Identify which cell holds the provided text, then report its (X, Y) central coordinate. 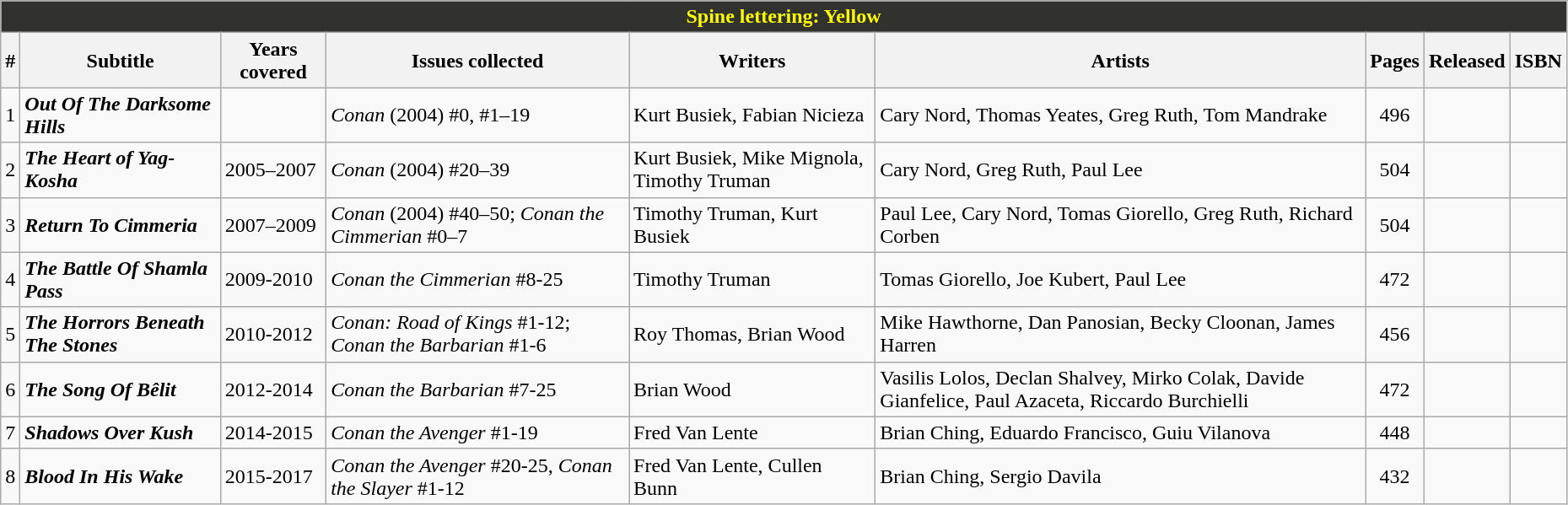
Tomas Giorello, Joe Kubert, Paul Lee (1120, 280)
Artists (1120, 61)
Brian Ching, Eduardo Francisco, Guiu Vilanova (1120, 432)
ISBN (1538, 61)
7 (10, 432)
Fred Van Lente (752, 432)
2012-2014 (273, 389)
2005–2007 (273, 170)
8 (10, 475)
Brian Wood (752, 389)
Kurt Busiek, Mike Mignola, Timothy Truman (752, 170)
Conan the Cimmerian #8-25 (477, 280)
Return To Cimmeria (120, 224)
2 (10, 170)
6 (10, 389)
Writers (752, 61)
Conan: Road of Kings #1-12; Conan the Barbarian #1-6 (477, 334)
Mike Hawthorne, Dan Panosian, Becky Cloonan, James Harren (1120, 334)
2010-2012 (273, 334)
Brian Ching, Sergio Davila (1120, 475)
The Horrors Beneath The Stones (120, 334)
Blood In His Wake (120, 475)
The Battle Of Shamla Pass (120, 280)
Conan the Barbarian #7-25 (477, 389)
Issues collected (477, 61)
Conan the Avenger #1-19 (477, 432)
Conan (2004) #40–50; Conan the Cimmerian #0–7 (477, 224)
Vasilis Lolos, Declan Shalvey, Mirko Colak, Davide Gianfelice, Paul Azaceta, Riccardo Burchielli (1120, 389)
2007–2009 (273, 224)
Pages (1395, 61)
Years covered (273, 61)
456 (1395, 334)
2009-2010 (273, 280)
Timothy Truman (752, 280)
5 (10, 334)
Conan (2004) #20–39 (477, 170)
448 (1395, 432)
4 (10, 280)
3 (10, 224)
Released (1467, 61)
Conan the Avenger #20-25, Conan the Slayer #1-12 (477, 475)
Kurt Busiek, Fabian Nicieza (752, 115)
# (10, 61)
1 (10, 115)
The Heart of Yag-Kosha (120, 170)
496 (1395, 115)
Cary Nord, Greg Ruth, Paul Lee (1120, 170)
432 (1395, 475)
Fred Van Lente, Cullen Bunn (752, 475)
Spine lettering: Yellow (784, 17)
2014-2015 (273, 432)
Timothy Truman, Kurt Busiek (752, 224)
Cary Nord, Thomas Yeates, Greg Ruth, Tom Mandrake (1120, 115)
The Song Of Bêlit (120, 389)
Conan (2004) #0, #1–19 (477, 115)
2015-2017 (273, 475)
Shadows Over Kush (120, 432)
Subtitle (120, 61)
Out Of The Darksome Hills (120, 115)
Paul Lee, Cary Nord, Tomas Giorello, Greg Ruth, Richard Corben (1120, 224)
Roy Thomas, Brian Wood (752, 334)
